Extract the [x, y] coordinate from the center of the cell holding the provided text.  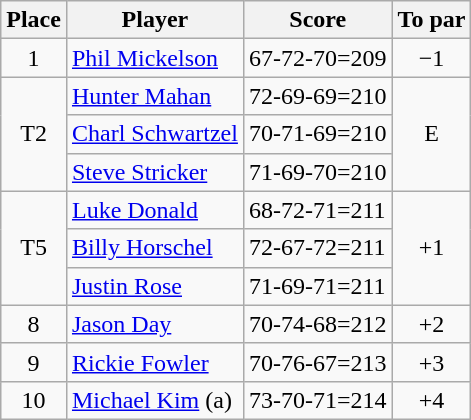
Score [318, 20]
T5 [34, 248]
72-69-69=210 [318, 96]
Hunter Mahan [154, 96]
Rickie Fowler [154, 362]
10 [34, 400]
67-72-70=209 [318, 58]
70-76-67=213 [318, 362]
+1 [432, 248]
Billy Horschel [154, 248]
70-71-69=210 [318, 134]
Phil Mickelson [154, 58]
8 [34, 324]
Justin Rose [154, 286]
−1 [432, 58]
+4 [432, 400]
1 [34, 58]
72-67-72=211 [318, 248]
+2 [432, 324]
73-70-71=214 [318, 400]
Jason Day [154, 324]
T2 [34, 134]
9 [34, 362]
Steve Stricker [154, 172]
68-72-71=211 [318, 210]
Charl Schwartzel [154, 134]
70-74-68=212 [318, 324]
Luke Donald [154, 210]
Michael Kim (a) [154, 400]
To par [432, 20]
Place [34, 20]
Player [154, 20]
71-69-71=211 [318, 286]
71-69-70=210 [318, 172]
E [432, 134]
+3 [432, 362]
